Extract the (x, y) coordinate from the center of the cell holding the provided text.  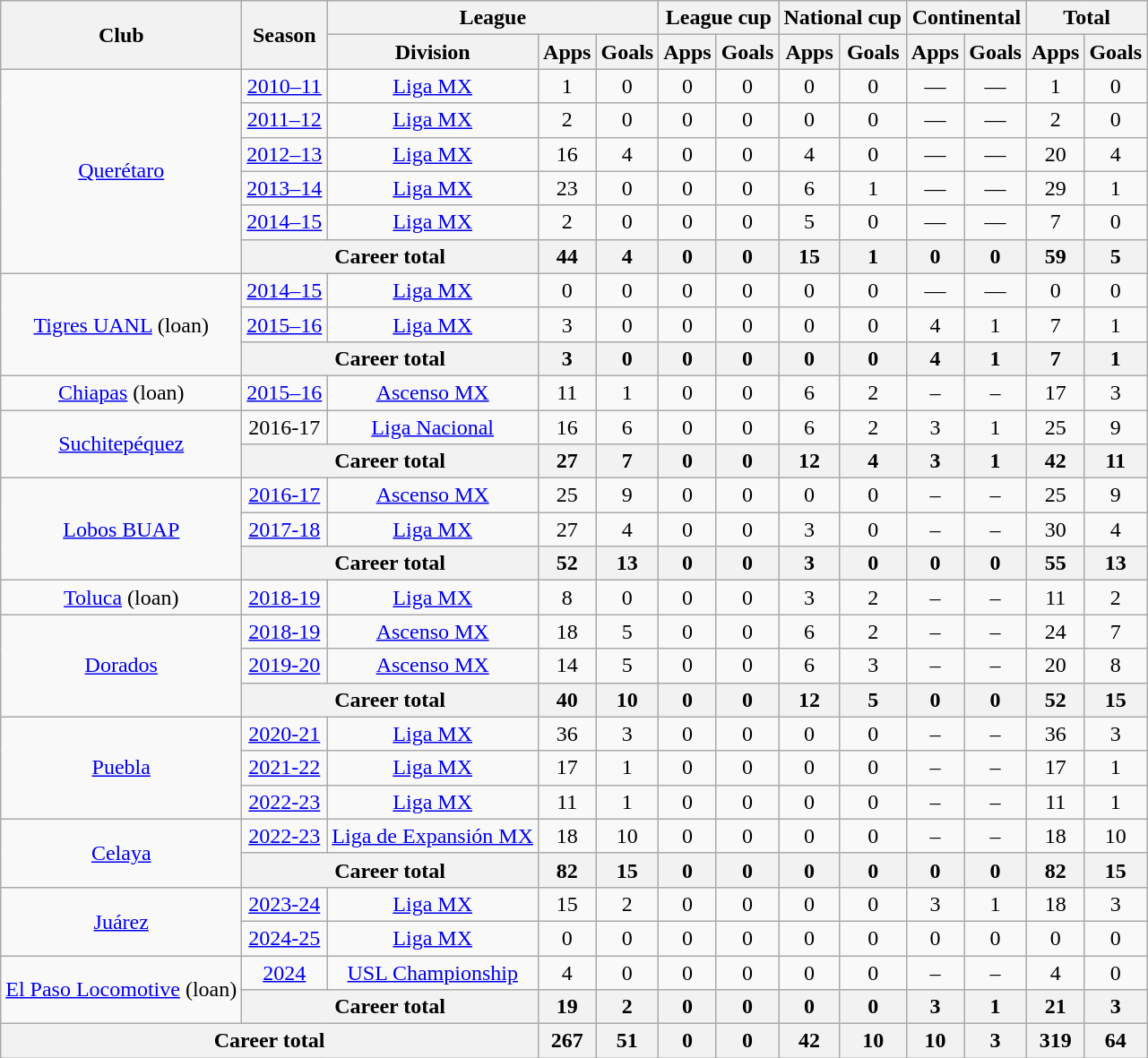
14 (567, 666)
319 (1055, 1041)
Toluca (loan) (122, 598)
USL Championship (433, 972)
Club (122, 35)
2021-22 (285, 768)
267 (567, 1041)
Suchitepéquez (122, 444)
Juárez (122, 921)
55 (1055, 563)
64 (1116, 1041)
Dorados (122, 666)
Puebla (122, 768)
59 (1055, 256)
Querétaro (122, 171)
19 (567, 1007)
2012–13 (285, 154)
League (493, 18)
2011–12 (285, 120)
29 (1055, 188)
El Paso Locomotive (loan) (122, 989)
Chiapas (loan) (122, 392)
21 (1055, 1007)
Liga Nacional (433, 427)
44 (567, 256)
2017-18 (285, 529)
51 (627, 1041)
2019-20 (285, 666)
2024 (285, 972)
Liga de Expansión MX (433, 836)
2010–11 (285, 86)
Celaya (122, 853)
Division (433, 52)
National cup (842, 18)
23 (567, 188)
Tigres UANL (loan) (122, 324)
2013–14 (285, 188)
Continental (966, 18)
24 (1055, 632)
2024-25 (285, 938)
Lobos BUAP (122, 529)
40 (567, 700)
League cup (719, 18)
Total (1086, 18)
2023-24 (285, 904)
30 (1055, 529)
2020-21 (285, 734)
Season (285, 35)
